Provide the (x, y) coordinate of the cell's center where the given text is located.  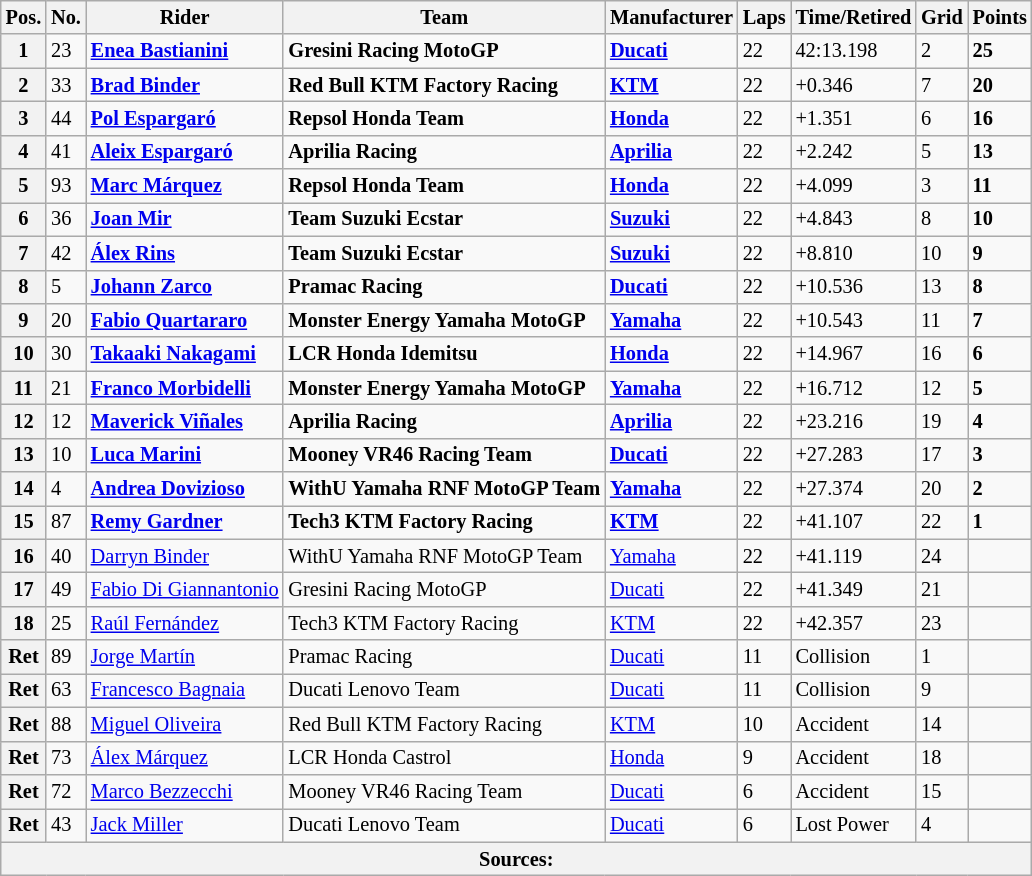
+10.536 (854, 287)
+27.283 (854, 455)
Brad Binder (185, 85)
72 (66, 791)
41 (66, 152)
63 (66, 690)
Andrea Dovizioso (185, 489)
+0.346 (854, 85)
Francesco Bagnaia (185, 690)
+10.543 (854, 320)
+23.216 (854, 421)
Darryn Binder (185, 556)
Sources: (516, 859)
+16.712 (854, 388)
Fabio Di Giannantonio (185, 589)
Marco Bezzecchi (185, 791)
Points (1000, 17)
+4.099 (854, 186)
+42.357 (854, 623)
+8.810 (854, 253)
Takaaki Nakagami (185, 354)
Grid (942, 17)
42:13.198 (854, 51)
LCR Honda Idemitsu (444, 354)
Jorge Martín (185, 657)
+41.107 (854, 522)
Pos. (24, 17)
24 (942, 556)
+2.242 (854, 152)
Fabio Quartararo (185, 320)
Rider (185, 17)
19 (942, 421)
Pol Espargaró (185, 118)
No. (66, 17)
Maverick Viñales (185, 421)
Lost Power (854, 825)
Remy Gardner (185, 522)
36 (66, 219)
Álex Márquez (185, 758)
Miguel Oliveira (185, 724)
Time/Retired (854, 17)
Luca Marini (185, 455)
Laps (764, 17)
Manufacturer (672, 17)
Jack Miller (185, 825)
87 (66, 522)
33 (66, 85)
49 (66, 589)
Johann Zarco (185, 287)
LCR Honda Castrol (444, 758)
Team (444, 17)
+4.843 (854, 219)
+14.967 (854, 354)
30 (66, 354)
42 (66, 253)
44 (66, 118)
Enea Bastianini (185, 51)
Raúl Fernández (185, 623)
Franco Morbidelli (185, 388)
Álex Rins (185, 253)
+41.119 (854, 556)
73 (66, 758)
+41.349 (854, 589)
43 (66, 825)
93 (66, 186)
+27.374 (854, 489)
40 (66, 556)
Joan Mir (185, 219)
89 (66, 657)
88 (66, 724)
+1.351 (854, 118)
Aleix Espargaró (185, 152)
Marc Márquez (185, 186)
